Locate the cell with the specified text and output its [X, Y] center coordinate. 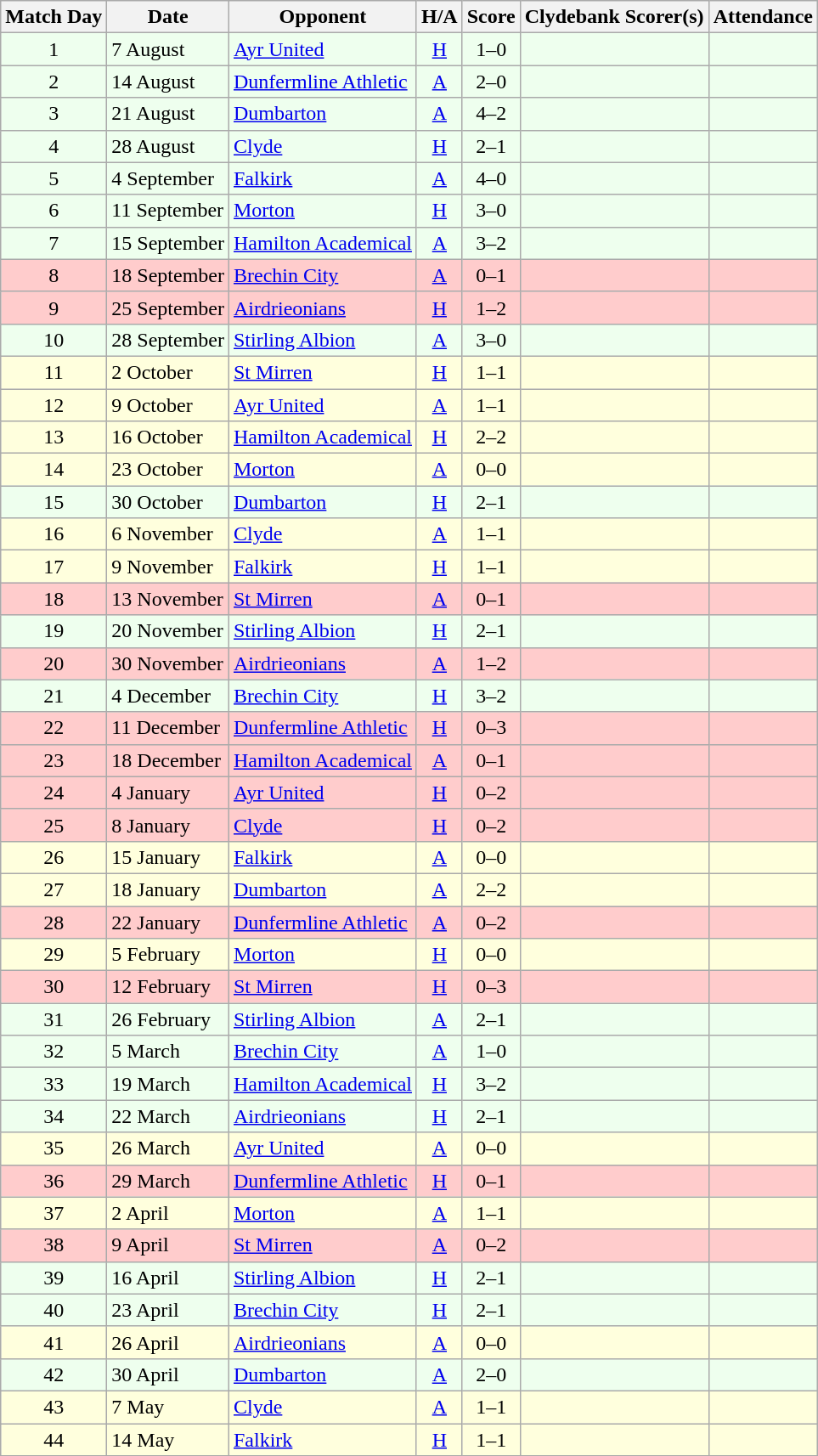
5 [54, 178]
34 [54, 1116]
32 [54, 1052]
Clydebank Scorer(s) [614, 17]
13 [54, 437]
7 [54, 243]
22 March [168, 1116]
Score [491, 17]
8 January [168, 825]
H/A [439, 17]
26 April [168, 1342]
28 August [168, 146]
19 [54, 631]
Opponent [323, 17]
6 November [168, 534]
7 August [168, 49]
4–0 [491, 178]
Date [168, 17]
18 December [168, 760]
39 [54, 1278]
9 October [168, 405]
30 April [168, 1374]
16 October [168, 437]
40 [54, 1310]
36 [54, 1181]
20 [54, 663]
29 March [168, 1181]
2 [54, 82]
4 December [168, 696]
4 [54, 146]
18 September [168, 275]
15 September [168, 243]
23 [54, 760]
25 [54, 825]
Match Day [54, 17]
5 March [168, 1052]
8 [54, 275]
10 [54, 340]
14 August [168, 82]
21 [54, 696]
3 [54, 114]
11 December [168, 728]
17 [54, 567]
21 August [168, 114]
4–2 [491, 114]
37 [54, 1213]
25 September [168, 308]
30 November [168, 663]
2 April [168, 1213]
20 November [168, 631]
9 [54, 308]
16 April [168, 1278]
26 February [168, 1019]
6 [54, 211]
26 [54, 857]
5 February [168, 955]
27 [54, 889]
1 [54, 49]
2 October [168, 372]
9 November [168, 567]
14 May [168, 1440]
13 November [168, 599]
18 [54, 599]
22 January [168, 922]
18 January [168, 889]
15 [54, 502]
9 April [168, 1245]
22 [54, 728]
11 September [168, 211]
Attendance [763, 17]
26 March [168, 1148]
41 [54, 1342]
31 [54, 1019]
7 May [168, 1407]
15 January [168, 857]
12 February [168, 987]
11 [54, 372]
28 September [168, 340]
24 [54, 793]
4 September [168, 178]
12 [54, 405]
35 [54, 1148]
42 [54, 1374]
30 October [168, 502]
28 [54, 922]
33 [54, 1084]
4 January [168, 793]
19 March [168, 1084]
44 [54, 1440]
14 [54, 470]
30 [54, 987]
29 [54, 955]
23 October [168, 470]
43 [54, 1407]
38 [54, 1245]
16 [54, 534]
23 April [168, 1310]
